Extract the [X, Y] coordinate from the center of the cell holding the provided text.  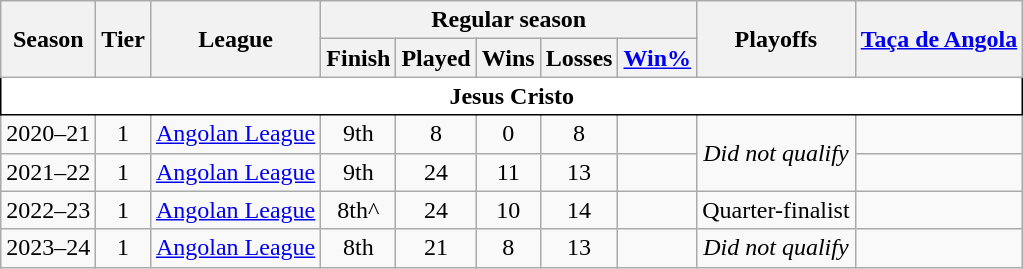
Season [48, 39]
11 [508, 172]
2020–21 [48, 134]
Regular season [509, 20]
21 [436, 248]
Losses [579, 58]
Finish [358, 58]
Quarter-finalist [776, 210]
Jesus Cristo [512, 96]
Win% [658, 58]
2023–24 [48, 248]
Playoffs [776, 39]
Taça de Angola [939, 39]
Wins [508, 58]
Played [436, 58]
2021–22 [48, 172]
0 [508, 134]
2022–23 [48, 210]
League [235, 39]
Tier [124, 39]
8th^ [358, 210]
14 [579, 210]
10 [508, 210]
8th [358, 248]
